Scan for the cell matching the given text and deliver its (x, y) coordinate at center. 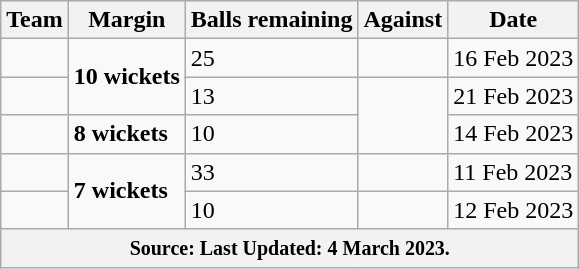
Margin (126, 20)
10 wickets (126, 77)
7 wickets (126, 191)
Balls remaining (272, 20)
Source: Last Updated: 4 March 2023. (290, 248)
21 Feb 2023 (514, 96)
14 Feb 2023 (514, 134)
11 Feb 2023 (514, 172)
12 Feb 2023 (514, 210)
Date (514, 20)
13 (272, 96)
8 wickets (126, 134)
25 (272, 58)
33 (272, 172)
Team (35, 20)
Against (403, 20)
16 Feb 2023 (514, 58)
